Scan for the cell matching the given text and deliver its (X, Y) coordinate at center. 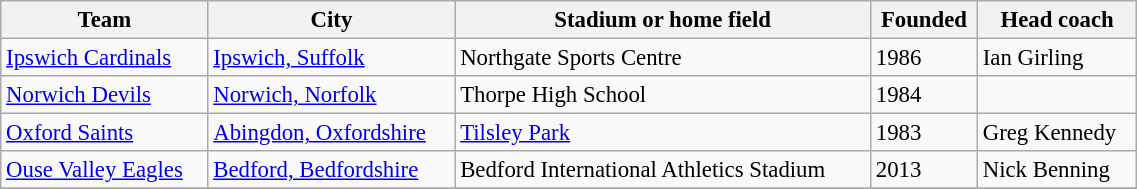
1984 (924, 95)
2013 (924, 170)
Ipswich, Suffolk (332, 58)
Stadium or home field (663, 20)
1986 (924, 58)
Head coach (1056, 20)
Tilsley Park (663, 133)
Ouse Valley Eagles (104, 170)
Team (104, 20)
City (332, 20)
Nick Benning (1056, 170)
Norwich Devils (104, 95)
Bedford, Bedfordshire (332, 170)
Thorpe High School (663, 95)
Founded (924, 20)
Bedford International Athletics Stadium (663, 170)
Northgate Sports Centre (663, 58)
Abingdon, Oxfordshire (332, 133)
1983 (924, 133)
Ian Girling (1056, 58)
Greg Kennedy (1056, 133)
Norwich, Norfolk (332, 95)
Oxford Saints (104, 133)
Ipswich Cardinals (104, 58)
